From the cell containing the given text, extract its center point as (x, y) coordinate. 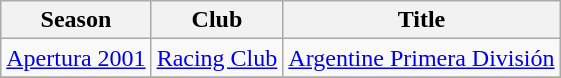
Racing Club (217, 58)
Argentine Primera División (422, 58)
Season (76, 20)
Club (217, 20)
Title (422, 20)
Apertura 2001 (76, 58)
